Output the [x, y] coordinate of the center of the cell containing the given text.  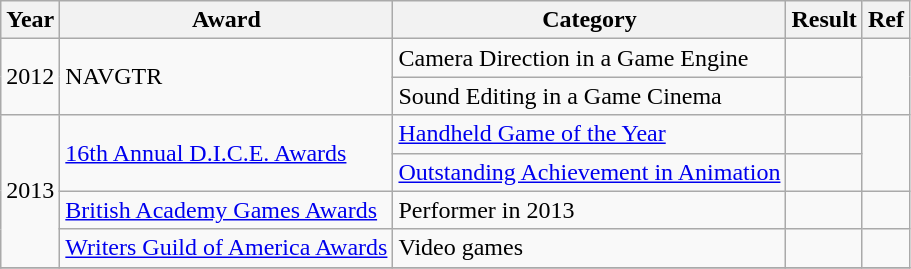
Ref [886, 20]
2013 [30, 191]
Year [30, 20]
Outstanding Achievement in Animation [590, 172]
Camera Direction in a Game Engine [590, 58]
NAVGTR [226, 77]
Writers Guild of America Awards [226, 248]
British Academy Games Awards [226, 210]
Category [590, 20]
Performer in 2013 [590, 210]
Video games [590, 248]
16th Annual D.I.C.E. Awards [226, 153]
2012 [30, 77]
Result [824, 20]
Handheld Game of the Year [590, 134]
Award [226, 20]
Sound Editing in a Game Cinema [590, 96]
